Return (x, y) of the center of cell containing provided text 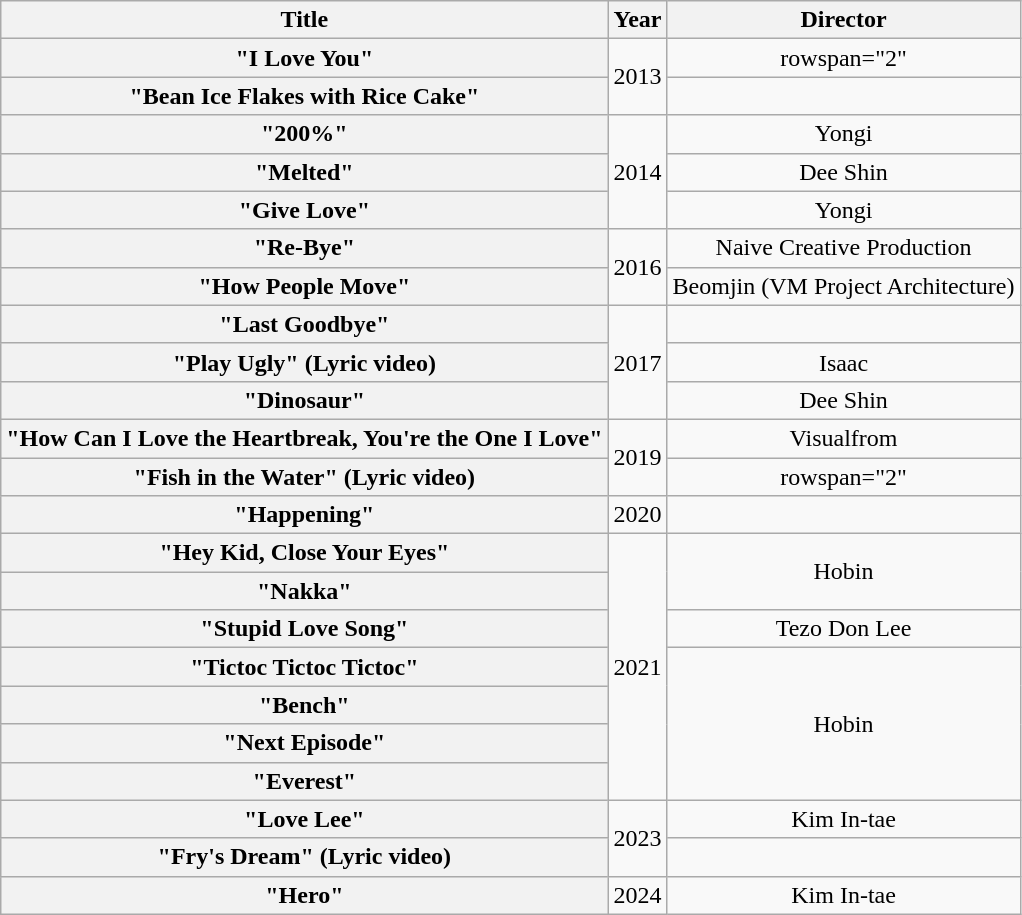
Tezo Don Lee (844, 629)
2016 (638, 267)
2020 (638, 515)
2014 (638, 172)
2017 (638, 362)
"Happening" (304, 515)
"I Love You" (304, 58)
Title (304, 20)
"How People Move" (304, 286)
"Stupid Love Song" (304, 629)
"Hero" (304, 895)
"Melted" (304, 172)
Director (844, 20)
2019 (638, 457)
"Hey Kid, Close Your Eyes" (304, 553)
"Tictoc Tictoc Tictoc" (304, 667)
Naive Creative Production (844, 248)
"Last Goodbye" (304, 324)
Isaac (844, 362)
"Fry's Dream" (Lyric video) (304, 857)
"Dinosaur" (304, 400)
"Next Episode" (304, 743)
"Nakka" (304, 591)
"Fish in the Water" (Lyric video) (304, 477)
2024 (638, 895)
Year (638, 20)
"Bench" (304, 705)
"Re-Bye" (304, 248)
2013 (638, 77)
2021 (638, 667)
Visualfrom (844, 438)
Beomjin (VM Project Architecture) (844, 286)
"200%" (304, 134)
"How Can I Love the Heartbreak, You're the One I Love" (304, 438)
"Everest" (304, 781)
"Play Ugly" (Lyric video) (304, 362)
"Give Love" (304, 210)
"Love Lee" (304, 819)
"Bean Ice Flakes with Rice Cake" (304, 96)
2023 (638, 838)
